Search for the cell housing the specified text and yield its (x, y) center coordinate. 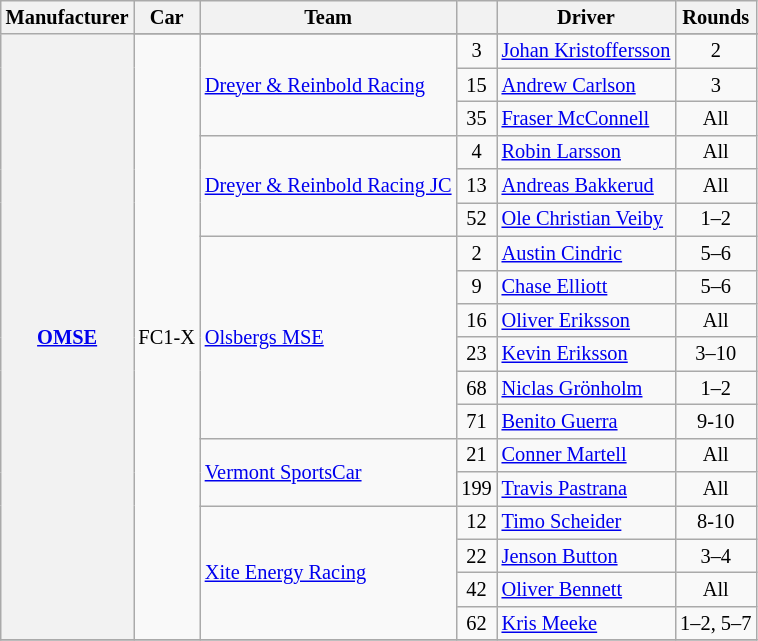
Xite Energy Racing (328, 572)
Team (328, 17)
Robin Larsson (586, 152)
62 (476, 623)
Rounds (716, 17)
42 (476, 589)
Dreyer & Reinbold Racing (328, 84)
15 (476, 85)
Oliver Bennett (586, 589)
12 (476, 522)
Andrew Carlson (586, 85)
21 (476, 455)
35 (476, 118)
Austin Cindric (586, 253)
9-10 (716, 421)
Driver (586, 17)
13 (476, 186)
3–4 (716, 556)
Car (167, 17)
Ole Christian Veiby (586, 219)
8-10 (716, 522)
Andreas Bakkerud (586, 186)
Manufacturer (68, 17)
Timo Scheider (586, 522)
68 (476, 388)
Oliver Eriksson (586, 320)
3–10 (716, 354)
52 (476, 219)
Dreyer & Reinbold Racing JC (328, 186)
Olsbergs MSE (328, 337)
22 (476, 556)
Jenson Button (586, 556)
Vermont SportsCar (328, 472)
Kevin Eriksson (586, 354)
Travis Pastrana (586, 489)
71 (476, 421)
Kris Meeke (586, 623)
Johan Kristoffersson (586, 51)
9 (476, 287)
Niclas Grönholm (586, 388)
Conner Martell (586, 455)
23 (476, 354)
OMSE (68, 337)
16 (476, 320)
Fraser McConnell (586, 118)
Chase Elliott (586, 287)
Benito Guerra (586, 421)
1–2, 5–7 (716, 623)
199 (476, 489)
FC1-X (167, 337)
4 (476, 152)
